Extract the [X, Y] coordinate from the center of the cell holding the provided text.  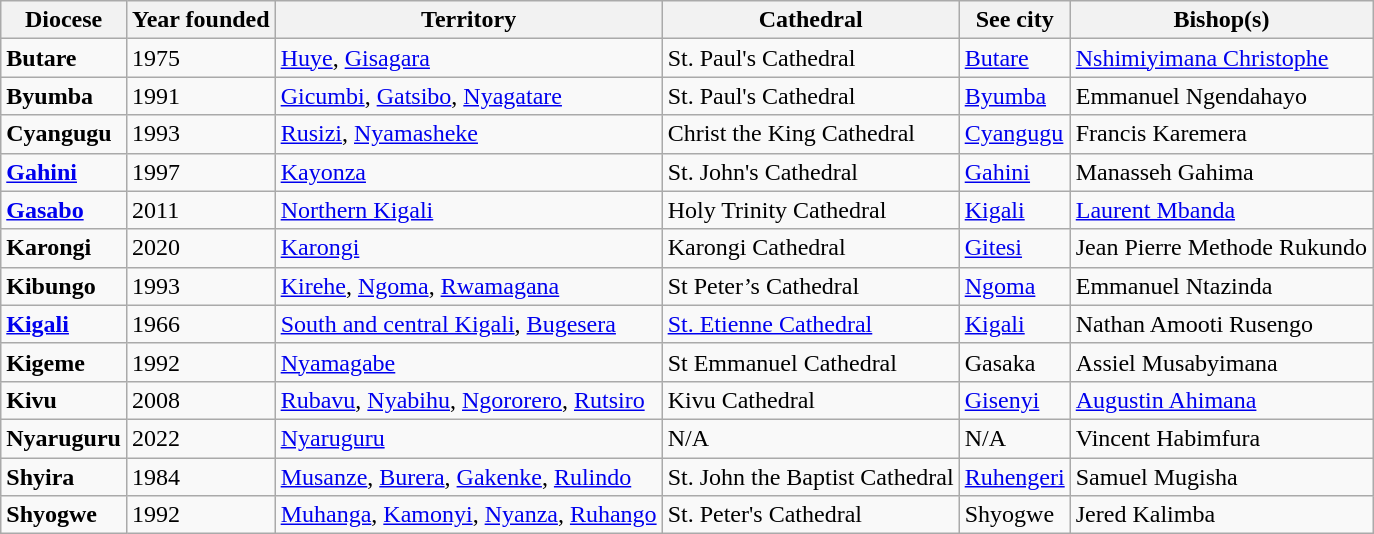
Gisenyi [1014, 400]
St. Peter's Cathedral [810, 515]
Laurent Mbanda [1221, 210]
Jean Pierre Methode Rukundo [1221, 248]
Cathedral [810, 20]
1991 [200, 96]
Augustin Ahimana [1221, 400]
Holy Trinity Cathedral [810, 210]
1997 [200, 172]
St. Etienne Cathedral [810, 324]
Musanze, Burera, Gakenke, Rulindo [468, 477]
1984 [200, 477]
See city [1014, 20]
Territory [468, 20]
Bishop(s) [1221, 20]
Nshimiyimana Christophe [1221, 58]
1975 [200, 58]
Karongi Cathedral [810, 248]
Assiel Musabyimana [1221, 362]
2020 [200, 248]
2011 [200, 210]
Emmanuel Ntazinda [1221, 286]
Nyamagabe [468, 362]
Francis Karemera [1221, 134]
1966 [200, 324]
Emmanuel Ngendahayo [1221, 96]
Kibungo [64, 286]
St. John's Cathedral [810, 172]
Nathan Amooti Rusengo [1221, 324]
2022 [200, 438]
Samuel Mugisha [1221, 477]
Kayonza [468, 172]
2008 [200, 400]
Kigeme [64, 362]
Kirehe, Ngoma, Rwamagana [468, 286]
South and central Kigali, Bugesera [468, 324]
Gitesi [1014, 248]
Kivu [64, 400]
Shyira [64, 477]
Jered Kalimba [1221, 515]
Vincent Habimfura [1221, 438]
Rusizi, Nyamasheke [468, 134]
St. John the Baptist Cathedral [810, 477]
St Emmanuel Cathedral [810, 362]
Year founded [200, 20]
St Peter’s Cathedral [810, 286]
Gasaka [1014, 362]
Diocese [64, 20]
Rubavu, Nyabihu, Ngororero, Rutsiro [468, 400]
Northern Kigali [468, 210]
Muhanga, Kamonyi, Nyanza, Ruhango [468, 515]
Kivu Cathedral [810, 400]
Ngoma [1014, 286]
Christ the King Cathedral [810, 134]
Gasabo [64, 210]
Gicumbi, Gatsibo, Nyagatare [468, 96]
Manasseh Gahima [1221, 172]
Huye, Gisagara [468, 58]
Ruhengeri [1014, 477]
